For the text-containing cell, return its midpoint in (x, y) coordinate format. 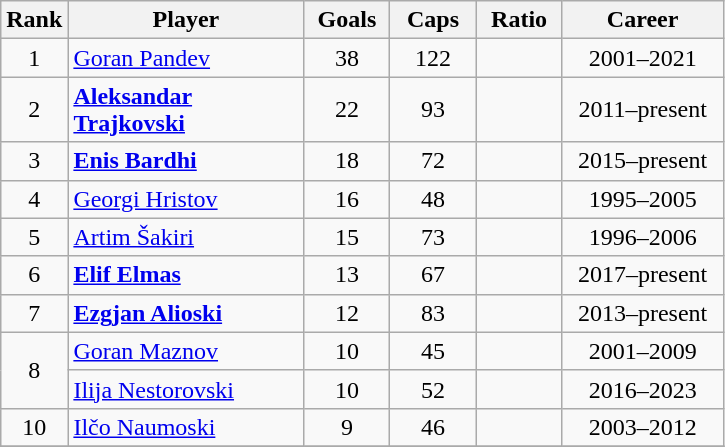
Ratio (519, 20)
Aleksandar Trajkovski (186, 110)
2016–2023 (642, 389)
7 (34, 313)
1995–2005 (642, 199)
4 (34, 199)
6 (34, 275)
Enis Bardhi (186, 161)
67 (433, 275)
2013–present (642, 313)
2017–present (642, 275)
2001–2009 (642, 351)
13 (347, 275)
83 (433, 313)
12 (347, 313)
Georgi Hristov (186, 199)
Goran Pandev (186, 58)
122 (433, 58)
Goals (347, 20)
45 (433, 351)
48 (433, 199)
2015–present (642, 161)
46 (433, 427)
Goran Maznov (186, 351)
2 (34, 110)
2001–2021 (642, 58)
5 (34, 237)
3 (34, 161)
Career (642, 20)
Rank (34, 20)
9 (347, 427)
Elif Elmas (186, 275)
Player (186, 20)
Ilija Nestorovski (186, 389)
2011–present (642, 110)
22 (347, 110)
18 (347, 161)
73 (433, 237)
1996–2006 (642, 237)
Artim Šakiri (186, 237)
52 (433, 389)
15 (347, 237)
Ilčo Naumoski (186, 427)
16 (347, 199)
93 (433, 110)
72 (433, 161)
Caps (433, 20)
2003–2012 (642, 427)
1 (34, 58)
38 (347, 58)
8 (34, 370)
Ezgjan Alioski (186, 313)
